Search for the cell housing the specified text and yield its (X, Y) center coordinate. 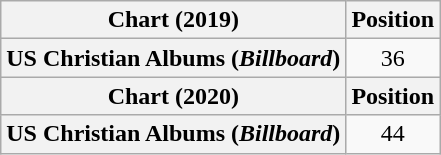
44 (393, 134)
Chart (2020) (174, 96)
36 (393, 58)
Chart (2019) (174, 20)
